Return the [X, Y] coordinate for the center point of the cell that contains the specified text.  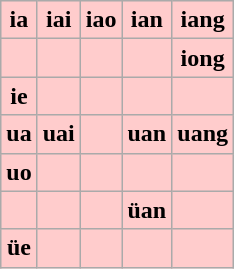
iong [203, 58]
iai [58, 20]
üe [19, 248]
üan [147, 210]
ia [19, 20]
ian [147, 20]
uang [203, 134]
ua [19, 134]
uan [147, 134]
uai [58, 134]
ie [19, 96]
iao [101, 20]
iang [203, 20]
uo [19, 172]
